From the cell containing the given text, extract its center point as (X, Y) coordinate. 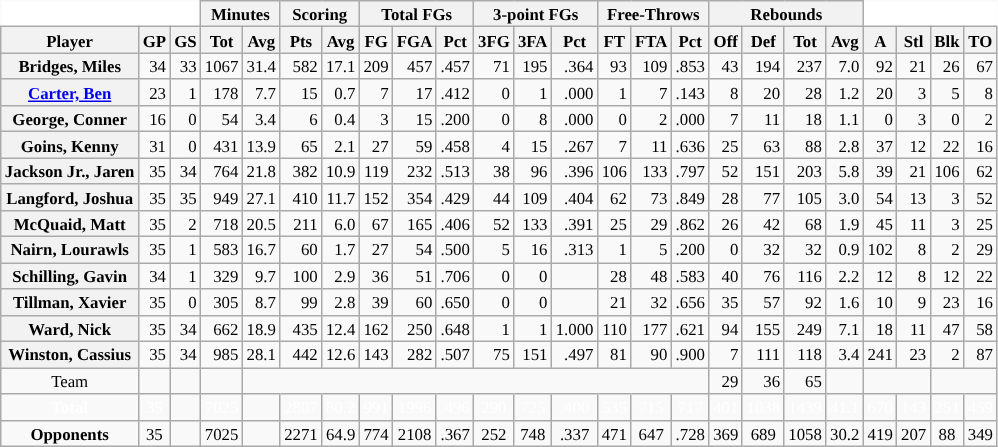
.412 (455, 93)
68 (805, 224)
.391 (575, 224)
110 (614, 328)
FG (376, 40)
27.1 (261, 197)
Total FGs (416, 14)
203 (805, 171)
.143 (690, 93)
18.9 (261, 328)
.406 (455, 224)
.853 (690, 66)
45 (880, 224)
21.8 (261, 171)
38 (494, 171)
44 (494, 197)
689 (763, 433)
31 (155, 145)
382 (301, 171)
6.0 (341, 224)
715 (652, 407)
252 (494, 433)
329 (222, 276)
102 (880, 250)
207 (914, 433)
1996 (415, 407)
764 (222, 171)
457 (415, 66)
582 (301, 66)
250 (415, 328)
152 (376, 197)
3.0 (845, 197)
Bridges, Miles (70, 66)
76 (763, 276)
.583 (690, 276)
30.2 (845, 433)
5.8 (845, 171)
.404 (575, 197)
232 (415, 171)
2.1 (341, 145)
.797 (690, 171)
1.000 (575, 328)
73 (652, 197)
TO (980, 40)
7.1 (845, 328)
McQuaid, Matt (70, 224)
1038 (763, 407)
.497 (575, 355)
20.5 (261, 224)
949 (222, 197)
Minutes (240, 14)
282 (415, 355)
647 (652, 433)
.900 (690, 355)
0.7 (341, 93)
194 (763, 66)
155 (763, 328)
985 (222, 355)
111 (763, 355)
.457 (455, 66)
37 (880, 145)
Blk (946, 40)
40 (726, 276)
.849 (690, 197)
354 (415, 197)
9.7 (261, 276)
41.1 (845, 407)
0.9 (845, 250)
GS (186, 40)
12.6 (341, 355)
Ward, Nick (70, 328)
Pts (301, 40)
10.9 (341, 171)
.648 (455, 328)
7.7 (261, 93)
16.7 (261, 250)
1.6 (845, 302)
7.0 (845, 66)
.650 (455, 302)
718 (222, 224)
75 (494, 355)
583 (222, 250)
3-point FGs (536, 14)
31.4 (261, 66)
90 (652, 355)
Langford, Joshua (70, 197)
.429 (455, 197)
.364 (575, 66)
58 (980, 328)
2.2 (845, 276)
Player (70, 40)
209 (376, 66)
Opponents (70, 433)
Rebounds (786, 14)
Nairn, Lourawls (70, 250)
.507 (455, 355)
.513 (455, 171)
100 (301, 276)
3FG (494, 40)
FTA (652, 40)
Def (763, 40)
.400 (575, 407)
211 (301, 224)
Carter, Ben (70, 93)
.728 (690, 433)
Winston, Cassius (70, 355)
662 (222, 328)
119 (376, 171)
.621 (690, 328)
Team (70, 381)
410 (301, 197)
.337 (575, 433)
1.1 (845, 119)
670 (880, 407)
Jackson Jr., Jaren (70, 171)
748 (533, 433)
Stl (914, 40)
Goins, Kenny (70, 145)
1058 (805, 433)
774 (376, 433)
57 (763, 302)
.862 (690, 224)
459 (980, 407)
13.9 (261, 145)
42 (763, 224)
6 (301, 119)
717 (690, 407)
401 (726, 407)
4 (494, 145)
435 (301, 328)
13 (914, 197)
.706 (455, 276)
237 (805, 66)
991 (376, 407)
178 (222, 93)
.267 (575, 145)
3FA (533, 40)
80.2 (341, 407)
.500 (455, 250)
.496 (455, 407)
FGA (415, 40)
64.9 (341, 433)
94 (726, 328)
165 (415, 224)
FT (614, 40)
Free-Throws (654, 14)
George, Conner (70, 119)
431 (222, 145)
.313 (575, 250)
725 (533, 407)
251 (946, 407)
1439 (805, 407)
369 (726, 433)
17 (415, 93)
33 (186, 66)
.656 (690, 302)
17.1 (341, 66)
419 (880, 433)
290 (494, 407)
59 (415, 145)
63 (763, 145)
1.9 (845, 224)
349 (980, 433)
177 (652, 328)
10 (880, 302)
0.4 (341, 119)
.396 (575, 171)
28.1 (261, 355)
Tillman, Xavier (70, 302)
Scoring (320, 14)
Total (70, 407)
9 (914, 302)
71 (494, 66)
1.7 (341, 250)
471 (614, 433)
81 (614, 355)
12.4 (341, 328)
99 (301, 302)
8.7 (261, 302)
116 (805, 276)
48 (652, 276)
241 (880, 355)
A (880, 40)
442 (301, 355)
2807 (301, 407)
.367 (455, 433)
1067 (222, 66)
43 (726, 66)
Off (726, 40)
2.9 (341, 276)
105 (805, 197)
11.7 (341, 197)
162 (376, 328)
Schilling, Gavin (70, 276)
249 (805, 328)
96 (533, 171)
87 (980, 355)
47 (946, 328)
118 (805, 355)
195 (533, 66)
1.2 (845, 93)
GP (155, 40)
.458 (455, 145)
2108 (415, 433)
77 (763, 197)
535 (614, 407)
93 (614, 66)
2271 (301, 433)
51 (415, 276)
305 (222, 302)
.636 (690, 145)
